Determine the [x, y] coordinate at the center of the cell enclosing the given text.  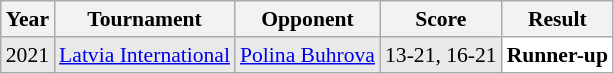
Opponent [308, 19]
Tournament [144, 19]
Polina Buhrova [308, 55]
Latvia International [144, 55]
Year [28, 19]
Result [558, 19]
Score [441, 19]
2021 [28, 55]
13-21, 16-21 [441, 55]
Runner-up [558, 55]
